Determine the [X, Y] coordinate at the center of the cell enclosing the given text.  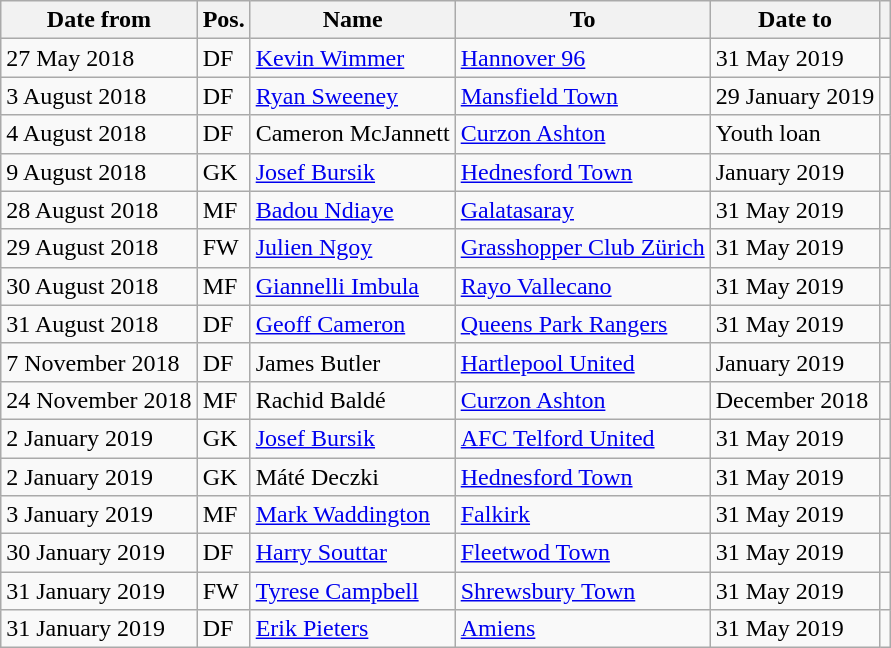
Giannelli Imbula [352, 286]
James Butler [352, 362]
Fleetwod Town [582, 553]
Badou Ndiaye [352, 210]
Date to [795, 20]
Tyrese Campbell [352, 591]
Mansfield Town [582, 96]
Ryan Sweeney [352, 96]
Date from [99, 20]
Rachid Baldé [352, 400]
To [582, 20]
31 August 2018 [99, 324]
28 August 2018 [99, 210]
Geoff Cameron [352, 324]
30 August 2018 [99, 286]
Queens Park Rangers [582, 324]
24 November 2018 [99, 400]
4 August 2018 [99, 134]
Cameron McJannett [352, 134]
Rayo Vallecano [582, 286]
Amiens [582, 629]
Erik Pieters [352, 629]
30 January 2019 [99, 553]
Galatasaray [582, 210]
Máté Deczki [352, 477]
Kevin Wimmer [352, 58]
AFC Telford United [582, 438]
Harry Souttar [352, 553]
Name [352, 20]
Hannover 96 [582, 58]
9 August 2018 [99, 172]
27 May 2018 [99, 58]
Falkirk [582, 515]
29 January 2019 [795, 96]
December 2018 [795, 400]
Hartlepool United [582, 362]
3 January 2019 [99, 515]
Pos. [224, 20]
Shrewsbury Town [582, 591]
Mark Waddington [352, 515]
3 August 2018 [99, 96]
Julien Ngoy [352, 248]
Grasshopper Club Zürich [582, 248]
29 August 2018 [99, 248]
7 November 2018 [99, 362]
Youth loan [795, 134]
